Identify which cell holds the provided text, then report its (x, y) central coordinate. 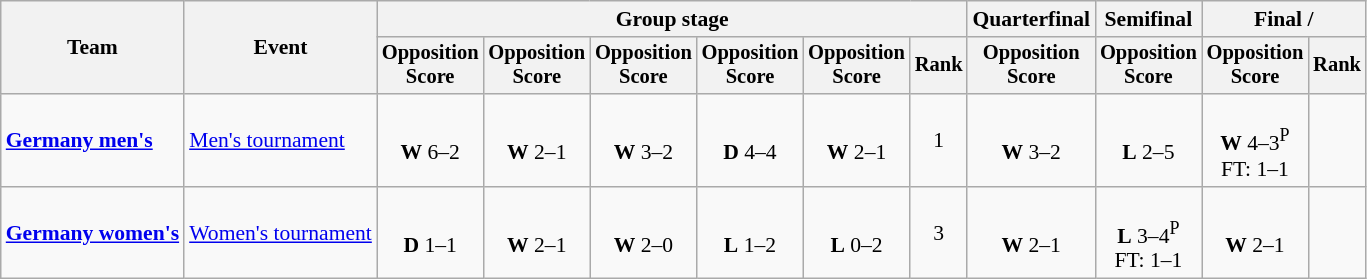
Event (280, 48)
1 (939, 140)
W 4–3PFT: 1–1 (1256, 140)
W 6–2 (430, 140)
Men's tournament (280, 140)
Quarterfinal (1031, 19)
Final / (1284, 19)
Team (92, 48)
Semifinal (1148, 19)
D 1–1 (430, 233)
L 1–2 (750, 233)
L 2–5 (1148, 140)
L 0–2 (856, 233)
D 4–4 (750, 140)
Germany women's (92, 233)
Women's tournament (280, 233)
Germany men's (92, 140)
Group stage (672, 19)
L 3–4PFT: 1–1 (1148, 233)
3 (939, 233)
W 2–0 (644, 233)
